Identify which cell holds the provided text, then report its (X, Y) central coordinate. 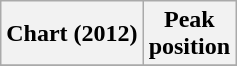
Chart (2012) (72, 34)
Peakposition (189, 34)
